Return [X, Y] of the center of cell containing provided text 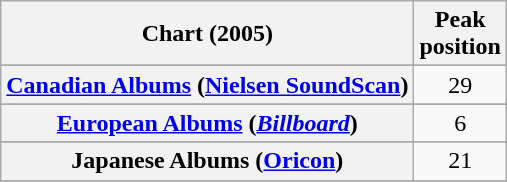
Peakposition [460, 34]
21 [460, 161]
29 [460, 85]
Canadian Albums (Nielsen SoundScan) [208, 85]
6 [460, 123]
European Albums (Billboard) [208, 123]
Chart (2005) [208, 34]
Japanese Albums (Oricon) [208, 161]
